Find where the given text appears and provide that cell's center as (x, y) coordinate. 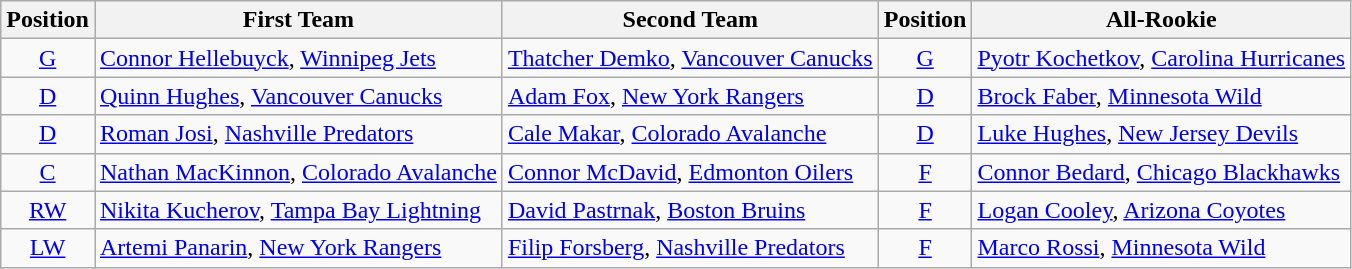
C (48, 172)
LW (48, 248)
Nikita Kucherov, Tampa Bay Lightning (298, 210)
All-Rookie (1162, 20)
Roman Josi, Nashville Predators (298, 134)
Second Team (690, 20)
Nathan MacKinnon, Colorado Avalanche (298, 172)
Marco Rossi, Minnesota Wild (1162, 248)
RW (48, 210)
Cale Makar, Colorado Avalanche (690, 134)
Thatcher Demko, Vancouver Canucks (690, 58)
Logan Cooley, Arizona Coyotes (1162, 210)
Filip Forsberg, Nashville Predators (690, 248)
Connor Hellebuyck, Winnipeg Jets (298, 58)
David Pastrnak, Boston Bruins (690, 210)
Artemi Panarin, New York Rangers (298, 248)
Luke Hughes, New Jersey Devils (1162, 134)
Quinn Hughes, Vancouver Canucks (298, 96)
Pyotr Kochetkov, Carolina Hurricanes (1162, 58)
Adam Fox, New York Rangers (690, 96)
Connor Bedard, Chicago Blackhawks (1162, 172)
Connor McDavid, Edmonton Oilers (690, 172)
First Team (298, 20)
Brock Faber, Minnesota Wild (1162, 96)
